Locate the cell with the specified text and output its [X, Y] center coordinate. 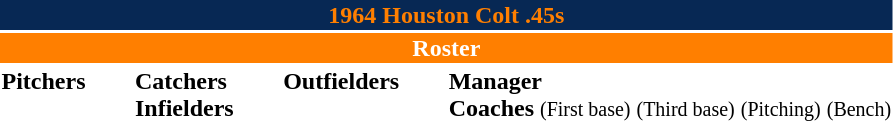
1964 Houston Colt .45s [446, 15]
Roster [446, 48]
